Output the (X, Y) coordinate of the center of the cell containing the given text.  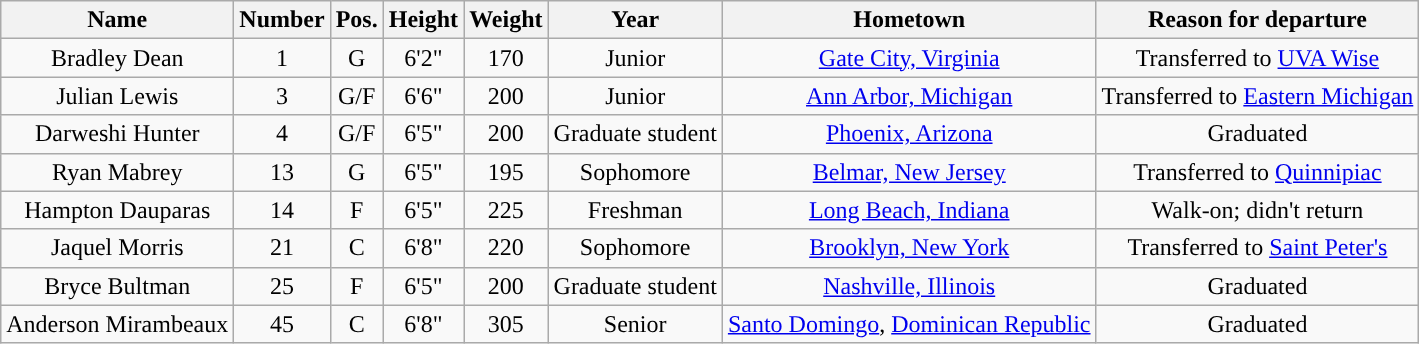
Santo Domingo, Dominican Republic (909, 324)
6'2" (423, 58)
Belmar, New Jersey (909, 172)
Ryan Mabrey (118, 172)
Long Beach, Indiana (909, 210)
Number (282, 20)
3 (282, 96)
Senior (635, 324)
1 (282, 58)
Reason for departure (1258, 20)
Hometown (909, 20)
Darweshi Hunter (118, 134)
21 (282, 248)
4 (282, 134)
Phoenix, Arizona (909, 134)
45 (282, 324)
Weight (506, 20)
Height (423, 20)
Bryce Bultman (118, 286)
Walk-on; didn't return (1258, 210)
170 (506, 58)
13 (282, 172)
Transferred to Saint Peter's (1258, 248)
Nashville, Illinois (909, 286)
305 (506, 324)
Hampton Dauparas (118, 210)
Brooklyn, New York (909, 248)
Jaquel Morris (118, 248)
Pos. (356, 20)
Transferred to UVA Wise (1258, 58)
Freshman (635, 210)
Ann Arbor, Michigan (909, 96)
Transferred to Eastern Michigan (1258, 96)
Julian Lewis (118, 96)
Bradley Dean (118, 58)
220 (506, 248)
25 (282, 286)
195 (506, 172)
Anderson Mirambeaux (118, 324)
Year (635, 20)
Name (118, 20)
Gate City, Virginia (909, 58)
225 (506, 210)
Transferred to Quinnipiac (1258, 172)
14 (282, 210)
6'6" (423, 96)
